Find where the given text appears and provide that cell's center as [x, y] coordinate. 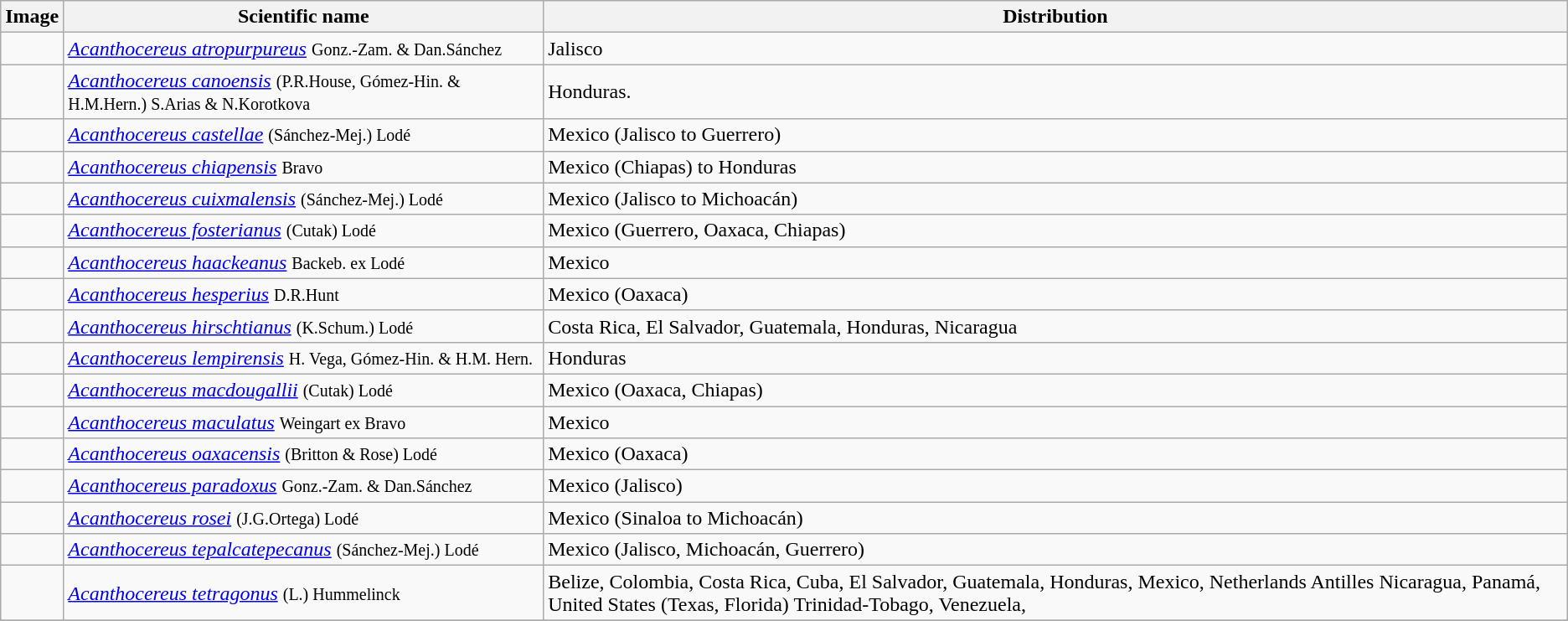
Acanthocereus atropurpureus Gonz.-Zam. & Dan.Sánchez [303, 49]
Acanthocereus chiapensis Bravo [303, 167]
Jalisco [1055, 49]
Honduras [1055, 358]
Acanthocereus maculatus Weingart ex Bravo [303, 422]
Acanthocereus castellae (Sánchez-Mej.) Lodé [303, 135]
Mexico (Jalisco to Guerrero) [1055, 135]
Mexico (Jalisco, Michoacán, Guerrero) [1055, 550]
Acanthocereus macdougallii (Cutak) Lodé [303, 390]
Mexico (Jalisco to Michoacán) [1055, 199]
Acanthocereus oaxacensis (Britton & Rose) Lodé [303, 454]
Acanthocereus cuixmalensis (Sánchez-Mej.) Lodé [303, 199]
Acanthocereus haackeanus Backeb. ex Lodé [303, 262]
Mexico (Sinaloa to Michoacán) [1055, 518]
Mexico (Jalisco) [1055, 486]
Acanthocereus hirschtianus (K.Schum.) Lodé [303, 326]
Acanthocereus fosterianus (Cutak) Lodé [303, 230]
Acanthocereus hesperius D.R.Hunt [303, 294]
Costa Rica, El Salvador, Guatemala, Honduras, Nicaragua [1055, 326]
Distribution [1055, 17]
Acanthocereus tetragonus (L.) Hummelinck [303, 593]
Mexico (Guerrero, Oaxaca, Chiapas) [1055, 230]
Acanthocereus lempirensis H. Vega, Gómez-Hin. & H.M. Hern. [303, 358]
Mexico (Oaxaca, Chiapas) [1055, 390]
Scientific name [303, 17]
Acanthocereus rosei (J.G.Ortega) Lodé [303, 518]
Acanthocereus canoensis (P.R.House, Gómez-Hin. & H.M.Hern.) S.Arias & N.Korotkova [303, 92]
Mexico (Chiapas) to Honduras [1055, 167]
Image [32, 17]
Acanthocereus tepalcatepecanus (Sánchez-Mej.) Lodé [303, 550]
Honduras. [1055, 92]
Acanthocereus paradoxus Gonz.-Zam. & Dan.Sánchez [303, 486]
